Search for the cell housing the specified text and yield its (x, y) center coordinate. 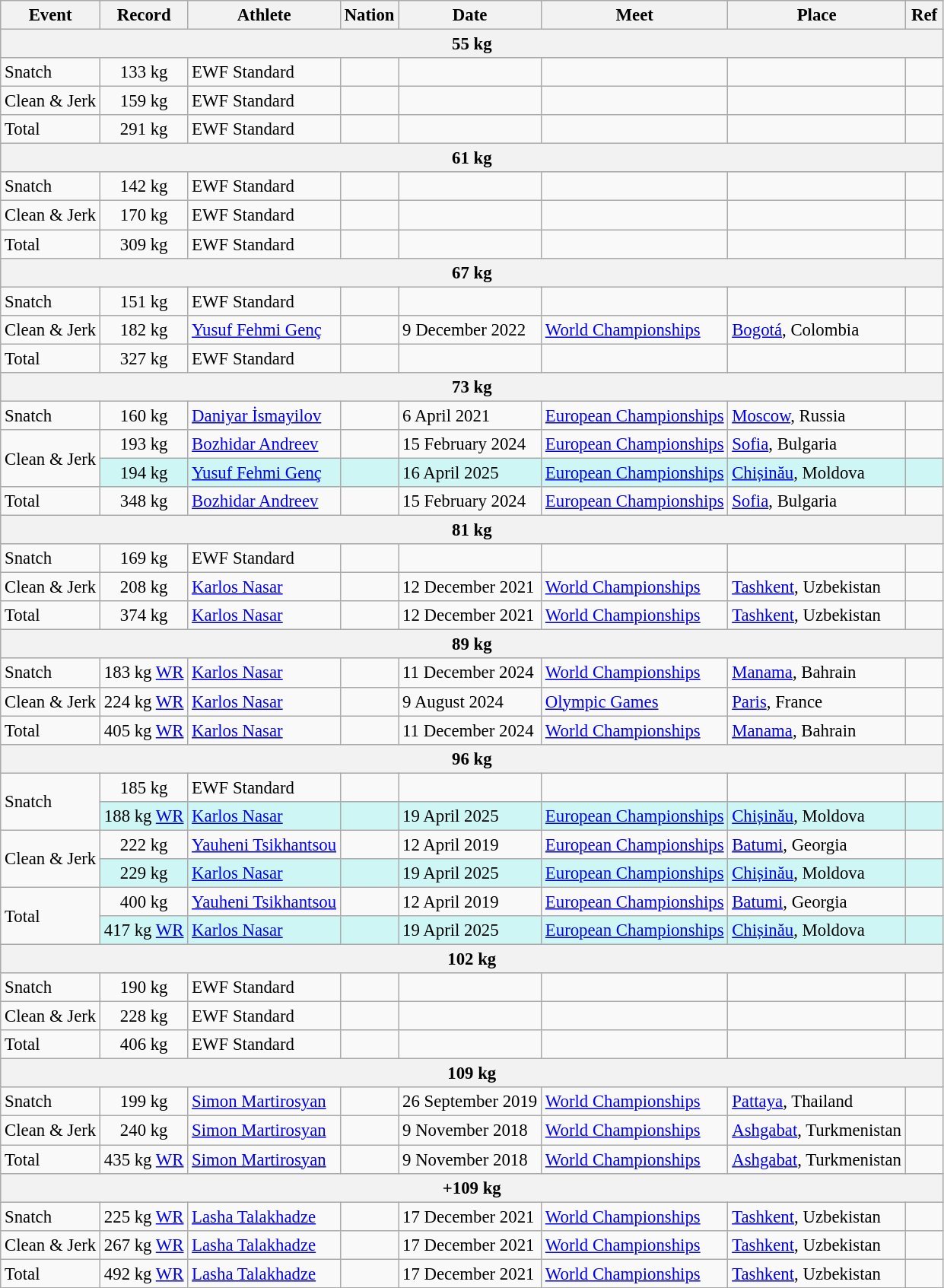
400 kg (145, 902)
96 kg (472, 758)
435 kg WR (145, 1159)
Event (50, 15)
Daniyar İsmayilov (265, 415)
151 kg (145, 301)
222 kg (145, 844)
61 kg (472, 158)
199 kg (145, 1102)
Moscow, Russia (817, 415)
26 September 2019 (470, 1102)
228 kg (145, 1016)
194 kg (145, 472)
169 kg (145, 558)
142 kg (145, 186)
267 kg WR (145, 1245)
Pattaya, Thailand (817, 1102)
208 kg (145, 587)
81 kg (472, 530)
190 kg (145, 987)
133 kg (145, 72)
183 kg WR (145, 673)
185 kg (145, 787)
224 kg WR (145, 701)
55 kg (472, 44)
182 kg (145, 329)
Olympic Games (634, 701)
225 kg WR (145, 1216)
240 kg (145, 1131)
193 kg (145, 444)
327 kg (145, 358)
309 kg (145, 244)
417 kg WR (145, 930)
170 kg (145, 215)
16 April 2025 (470, 472)
+109 kg (472, 1188)
9 December 2022 (470, 329)
102 kg (472, 959)
Ref (924, 15)
188 kg WR (145, 816)
Nation (369, 15)
405 kg WR (145, 730)
Paris, France (817, 701)
73 kg (472, 387)
Bogotá, Colombia (817, 329)
159 kg (145, 101)
109 kg (472, 1073)
6 April 2021 (470, 415)
89 kg (472, 644)
291 kg (145, 129)
492 kg WR (145, 1274)
160 kg (145, 415)
Record (145, 15)
374 kg (145, 615)
229 kg (145, 873)
Date (470, 15)
9 August 2024 (470, 701)
67 kg (472, 272)
Athlete (265, 15)
406 kg (145, 1045)
348 kg (145, 501)
Meet (634, 15)
Place (817, 15)
